Determine the (x, y) coordinate at the center of the cell enclosing the given text.  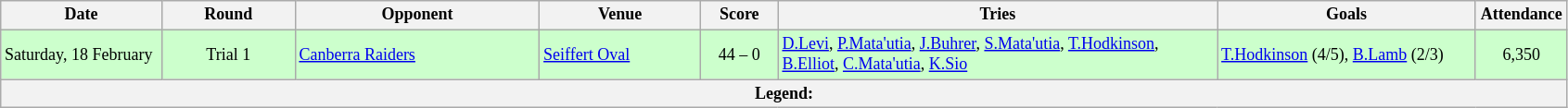
Tries (998, 15)
Date (82, 15)
Round (228, 15)
T.Hodkinson (4/5), B.Lamb (2/3) (1346, 54)
Attendance (1521, 15)
Score (739, 15)
Goals (1346, 15)
Trial 1 (228, 54)
6,350 (1521, 54)
Canberra Raiders (417, 54)
Legend: (784, 94)
44 – 0 (739, 54)
Seiffert Oval (620, 54)
D.Levi, P.Mata'utia, J.Buhrer, S.Mata'utia, T.Hodkinson, B.Elliot, C.Mata'utia, K.Sio (998, 54)
Saturday, 18 February (82, 54)
Opponent (417, 15)
Venue (620, 15)
